Provide the [X, Y] coordinate of the cell's center where the given text is located.  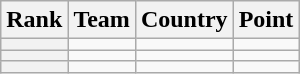
Team [102, 20]
Rank [34, 20]
Point [266, 20]
Country [184, 20]
